Detect which cell encompasses the target text, then output its (x, y) center coordinate. 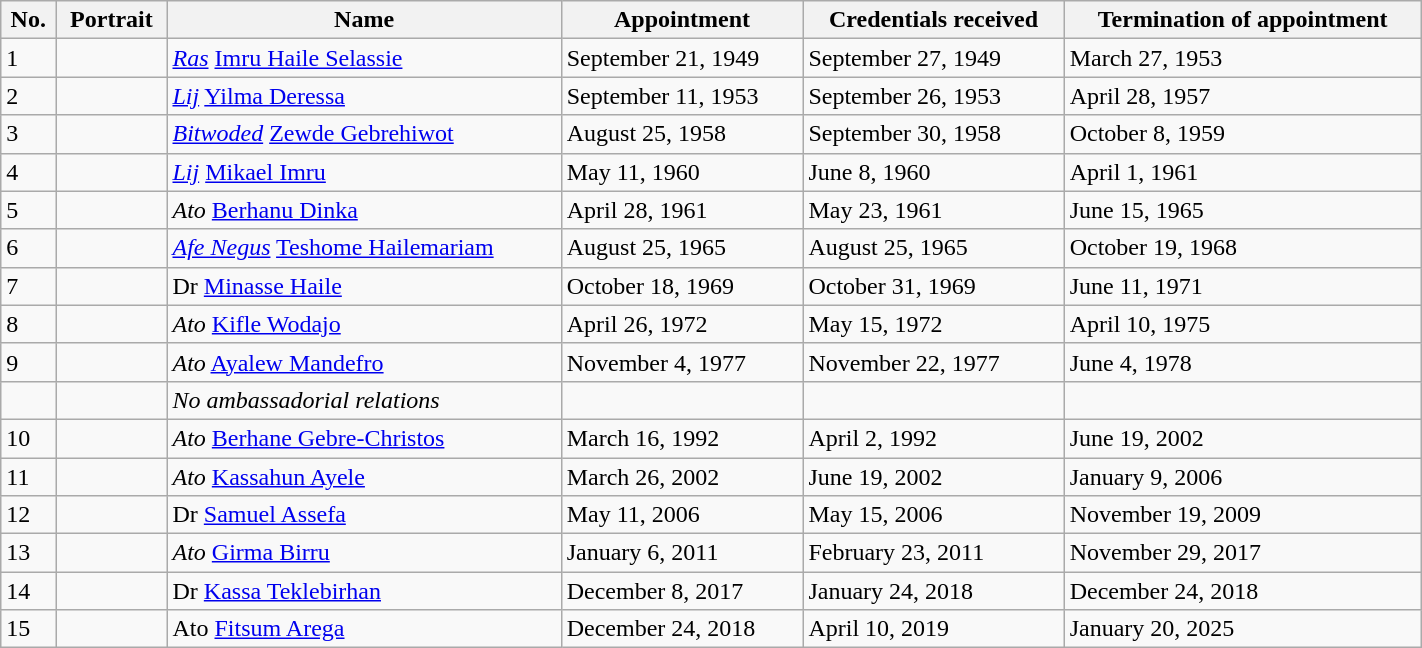
January 9, 2006 (1242, 477)
Ato Fitsum Arega (364, 629)
Dr Samuel Assefa (364, 515)
Ato Ayalew Mandefro (364, 362)
Lij Yilma Deressa (364, 96)
Portrait (112, 20)
September 26, 1953 (934, 96)
12 (28, 515)
August 25, 1958 (682, 134)
Bitwoded Zewde Gebrehiwot (364, 134)
Dr Kassa Teklebirhan (364, 591)
14 (28, 591)
April 26, 1972 (682, 324)
January 24, 2018 (934, 591)
April 2, 1992 (934, 438)
11 (28, 477)
September 30, 1958 (934, 134)
March 16, 1992 (682, 438)
Name (364, 20)
Ras Imru Haile Selassie (364, 58)
September 21, 1949 (682, 58)
May 15, 1972 (934, 324)
March 26, 2002 (682, 477)
October 8, 1959 (1242, 134)
5 (28, 210)
9 (28, 362)
No. (28, 20)
No ambassadorial relations (364, 400)
8 (28, 324)
Afe Negus Teshome Hailemariam (364, 248)
15 (28, 629)
October 31, 1969 (934, 286)
April 10, 2019 (934, 629)
1 (28, 58)
May 11, 1960 (682, 172)
Credentials received (934, 20)
May 11, 2006 (682, 515)
May 15, 2006 (934, 515)
October 18, 1969 (682, 286)
April 28, 1957 (1242, 96)
April 10, 1975 (1242, 324)
7 (28, 286)
6 (28, 248)
January 20, 2025 (1242, 629)
Ato Kifle Wodajo (364, 324)
Appointment (682, 20)
January 6, 2011 (682, 553)
March 27, 1953 (1242, 58)
November 29, 2017 (1242, 553)
June 8, 1960 (934, 172)
June 4, 1978 (1242, 362)
Dr Minasse Haile (364, 286)
Ato Berhanu Dinka (364, 210)
October 19, 1968 (1242, 248)
November 19, 2009 (1242, 515)
April 28, 1961 (682, 210)
November 4, 1977 (682, 362)
2 (28, 96)
September 27, 1949 (934, 58)
13 (28, 553)
December 8, 2017 (682, 591)
Termination of appointment (1242, 20)
November 22, 1977 (934, 362)
Lij Mikael Imru (364, 172)
3 (28, 134)
June 11, 1971 (1242, 286)
April 1, 1961 (1242, 172)
Ato Kassahun Ayele (364, 477)
Ato Berhane Gebre-Christos (364, 438)
September 11, 1953 (682, 96)
4 (28, 172)
February 23, 2011 (934, 553)
10 (28, 438)
Ato Girma Birru (364, 553)
June 15, 1965 (1242, 210)
May 23, 1961 (934, 210)
